Capture the cell that displays the provided text and extract its [X, Y] central coordinate. 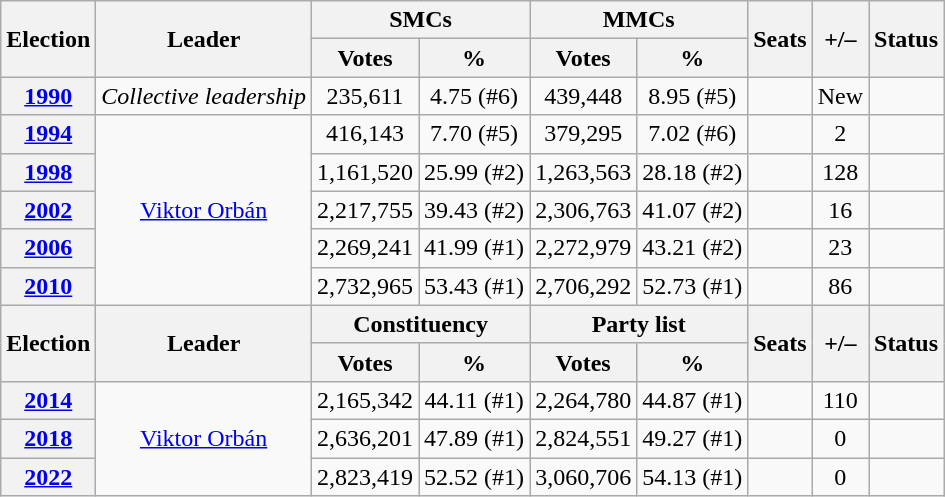
2006 [48, 248]
28.18 (#2) [692, 172]
7.70 (#5) [474, 134]
54.13 (#1) [692, 477]
2,636,201 [364, 438]
7.02 (#6) [692, 134]
23 [840, 248]
235,611 [364, 96]
SMCs [420, 20]
86 [840, 286]
49.27 (#1) [692, 438]
43.21 (#2) [692, 248]
MMCs [639, 20]
47.89 (#1) [474, 438]
2,272,979 [584, 248]
2018 [48, 438]
439,448 [584, 96]
128 [840, 172]
2,217,755 [364, 210]
110 [840, 400]
53.43 (#1) [474, 286]
2,306,763 [584, 210]
2 [840, 134]
2,269,241 [364, 248]
1,161,520 [364, 172]
2022 [48, 477]
25.99 (#2) [474, 172]
2,823,419 [364, 477]
2002 [48, 210]
39.43 (#2) [474, 210]
44.87 (#1) [692, 400]
2014 [48, 400]
44.11 (#1) [474, 400]
16 [840, 210]
416,143 [364, 134]
New [840, 96]
52.73 (#1) [692, 286]
2,732,965 [364, 286]
Collective leadership [204, 96]
1994 [48, 134]
2,165,342 [364, 400]
2,706,292 [584, 286]
1,263,563 [584, 172]
52.52 (#1) [474, 477]
3,060,706 [584, 477]
2,824,551 [584, 438]
1998 [48, 172]
2,264,780 [584, 400]
Party list [639, 324]
379,295 [584, 134]
4.75 (#6) [474, 96]
41.07 (#2) [692, 210]
1990 [48, 96]
Constituency [420, 324]
2010 [48, 286]
41.99 (#1) [474, 248]
8.95 (#5) [692, 96]
